Output the (X, Y) coordinate of the center of the cell containing the given text.  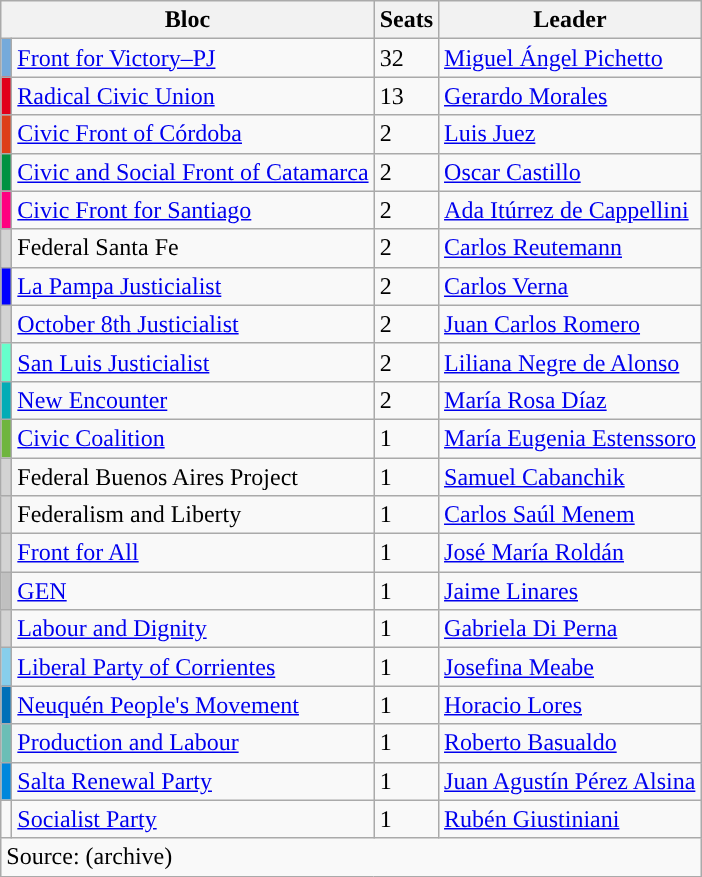
Josefina Meabe (570, 667)
Radical Civic Union (193, 96)
José María Roldán (570, 553)
Labour and Dignity (193, 629)
Civic Front for Santiago (193, 210)
Horacio Lores (570, 705)
Gerardo Morales (570, 96)
Socialist Party (193, 819)
Juan Agustín Pérez Alsina (570, 781)
Liberal Party of Corrientes (193, 667)
Jaime Linares (570, 591)
Roberto Basualdo (570, 743)
Leader (570, 20)
Carlos Verna (570, 286)
Production and Labour (193, 743)
Juan Carlos Romero (570, 324)
Civic Front of Córdoba (193, 134)
Carlos Reutemann (570, 248)
Neuquén People's Movement (193, 705)
Luis Juez (570, 134)
María Rosa Díaz (570, 400)
Front for Victory–PJ (193, 58)
New Encounter (193, 400)
October 8th Justicialist (193, 324)
Federal Buenos Aires Project (193, 477)
Salta Renewal Party (193, 781)
Civic Coalition (193, 438)
Gabriela Di Perna (570, 629)
32 (406, 58)
Front for All (193, 553)
Seats (406, 20)
Source: (archive) (352, 857)
Oscar Castillo (570, 172)
Federal Santa Fe (193, 248)
GEN (193, 591)
San Luis Justicialist (193, 362)
13 (406, 96)
Civic and Social Front of Catamarca (193, 172)
Liliana Negre de Alonso (570, 362)
Carlos Saúl Menem (570, 515)
Federalism and Liberty (193, 515)
La Pampa Justicialist (193, 286)
Miguel Ángel Pichetto (570, 58)
Ada Itúrrez de Cappellini (570, 210)
Rubén Giustiniani (570, 819)
María Eugenia Estenssoro (570, 438)
Bloc (188, 20)
Samuel Cabanchik (570, 477)
